Return the [X, Y] coordinate for the center point of the cell that contains the specified text.  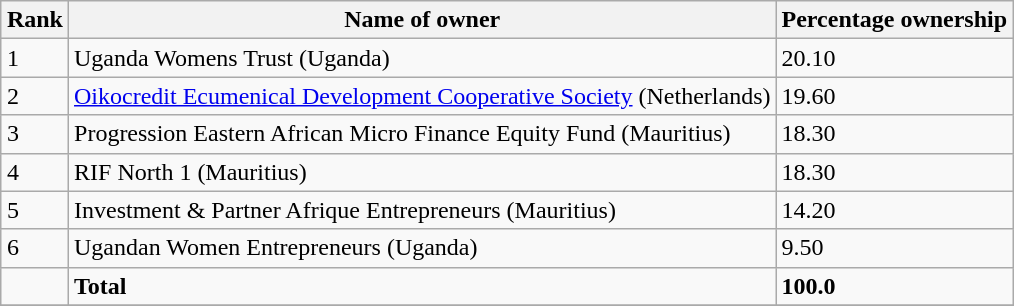
14.20 [894, 210]
Rank [34, 20]
19.60 [894, 96]
Percentage ownership [894, 20]
3 [34, 134]
20.10 [894, 58]
100.0 [894, 286]
4 [34, 172]
Uganda Womens Trust (Uganda) [423, 58]
9.50 [894, 248]
Oikocredit Ecumenical Development Cooperative Society (Netherlands) [423, 96]
1 [34, 58]
5 [34, 210]
Name of owner [423, 20]
Progression Eastern African Micro Finance Equity Fund (Mauritius) [423, 134]
6 [34, 248]
2 [34, 96]
Total [423, 286]
Investment & Partner Afrique Entrepreneurs (Mauritius) [423, 210]
Ugandan Women Entrepreneurs (Uganda) [423, 248]
RIF North 1 (Mauritius) [423, 172]
